Detect which cell encompasses the target text, then output its (X, Y) center coordinate. 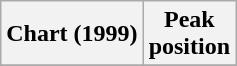
Peakposition (189, 34)
Chart (1999) (72, 34)
